Detect which cell encompasses the target text, then output its [X, Y] center coordinate. 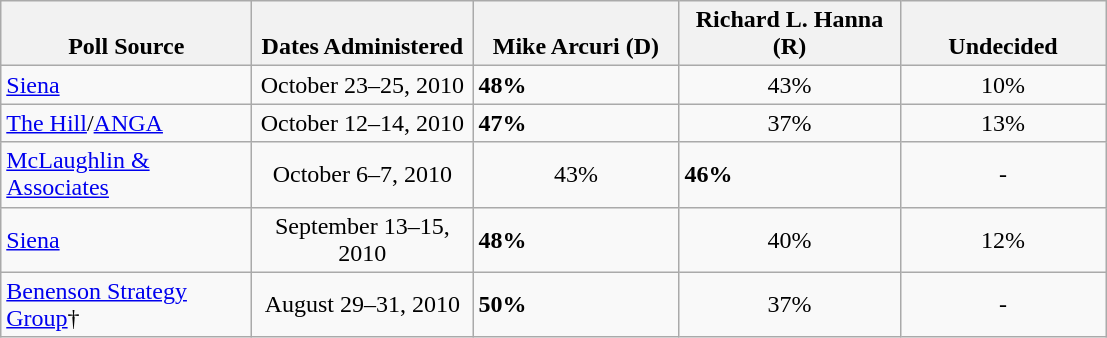
August 29–31, 2010 [362, 304]
40% [790, 240]
McLaughlin & Associates [126, 174]
Dates Administered [362, 34]
Undecided [1003, 34]
Mike Arcuri (D) [576, 34]
October 12–14, 2010 [362, 123]
13% [1003, 123]
Poll Source [126, 34]
October 23–25, 2010 [362, 85]
50% [576, 304]
Richard L. Hanna (R) [790, 34]
12% [1003, 240]
46% [790, 174]
10% [1003, 85]
October 6–7, 2010 [362, 174]
The Hill/ANGA [126, 123]
47% [576, 123]
Benenson Strategy Group† [126, 304]
September 13–15, 2010 [362, 240]
